Determine the [x, y] coordinate at the center of the cell enclosing the given text.  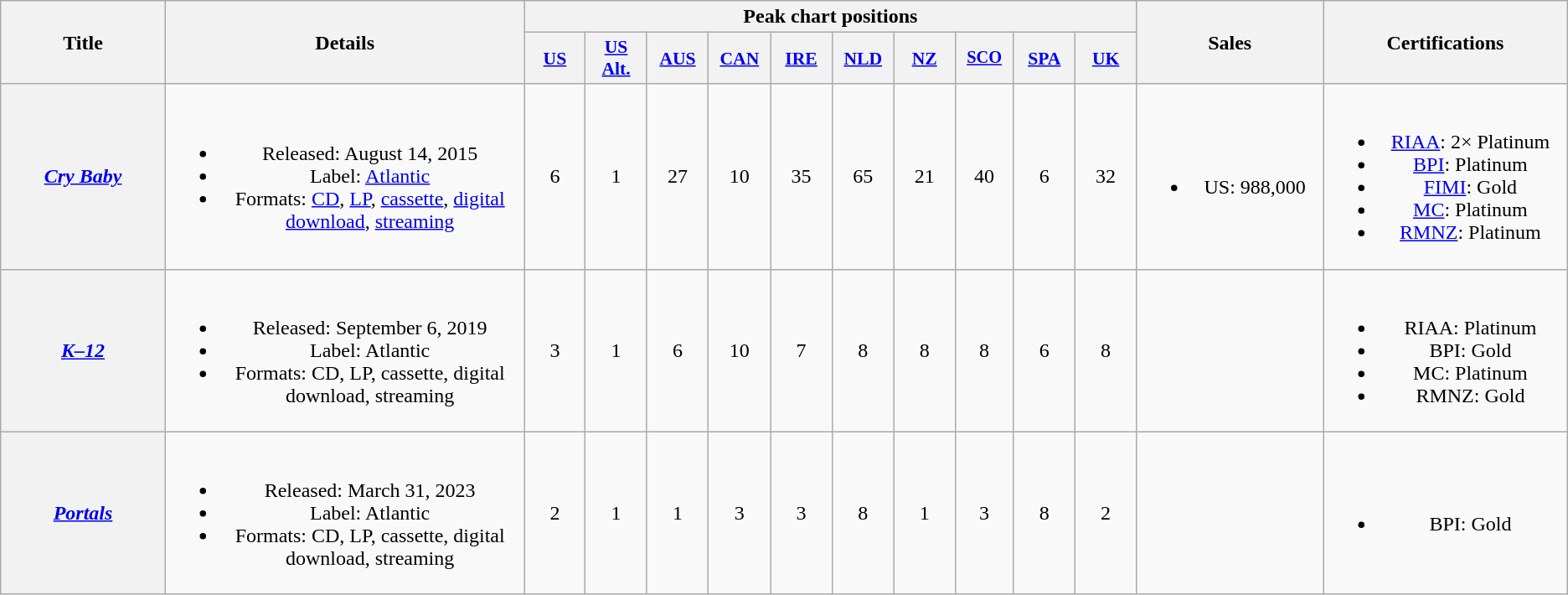
Details [345, 42]
Released: August 14, 2015Label: AtlanticFormats: CD, LP, cassette, digital download, streaming [345, 176]
Title [84, 42]
K–12 [84, 350]
27 [678, 176]
US [554, 59]
CAN [740, 59]
UK [1106, 59]
Cry Baby [84, 176]
NZ [925, 59]
65 [863, 176]
AUS [678, 59]
35 [801, 176]
BPI: Gold [1446, 513]
RIAA: 2× PlatinumBPI: PlatinumFIMI: GoldMC: PlatinumRMNZ: Platinum [1446, 176]
IRE [801, 59]
SCO [984, 59]
SPA [1044, 59]
US: 988,000 [1230, 176]
Released: March 31, 2023Label: AtlanticFormats: CD, LP, cassette, digital download, streaming [345, 513]
Sales [1230, 42]
Portals [84, 513]
32 [1106, 176]
USAlt. [616, 59]
21 [925, 176]
NLD [863, 59]
Released: September 6, 2019Label: AtlanticFormats: CD, LP, cassette, digital download, streaming [345, 350]
7 [801, 350]
RIAA: PlatinumBPI: GoldMC: PlatinumRMNZ: Gold [1446, 350]
Peak chart positions [831, 17]
Certifications [1446, 42]
40 [984, 176]
